Capture the cell that displays the provided text and extract its (x, y) central coordinate. 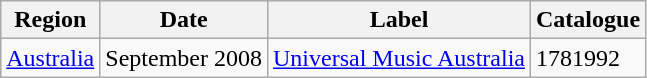
Label (398, 20)
Australia (50, 58)
Date (184, 20)
Catalogue (588, 20)
1781992 (588, 58)
Region (50, 20)
September 2008 (184, 58)
Universal Music Australia (398, 58)
